Pinpoint the cell where the given text exists, returning its (X, Y) midpoint coordinate. 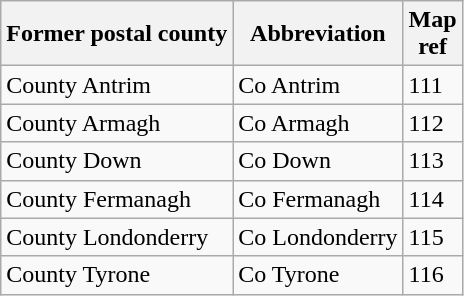
Co Down (318, 161)
Abbreviation (318, 34)
County Down (117, 161)
Co Fermanagh (318, 199)
County Fermanagh (117, 199)
112 (432, 123)
County Armagh (117, 123)
County Antrim (117, 85)
Former postal county (117, 34)
Mapref (432, 34)
Co Antrim (318, 85)
Co Armagh (318, 123)
111 (432, 85)
County Tyrone (117, 275)
115 (432, 237)
114 (432, 199)
116 (432, 275)
Co Tyrone (318, 275)
113 (432, 161)
County Londonderry (117, 237)
Co Londonderry (318, 237)
